Detect which cell encompasses the target text, then output its [X, Y] center coordinate. 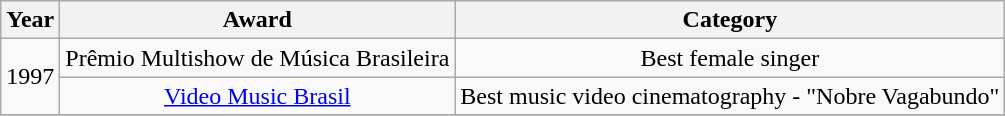
Category [730, 20]
Year [30, 20]
1997 [30, 77]
Award [258, 20]
Prêmio Multishow de Música Brasileira [258, 58]
Video Music Brasil [258, 96]
Best music video cinematography - "Nobre Vagabundo" [730, 96]
Best female singer [730, 58]
